Scan for the cell matching the given text and deliver its (X, Y) coordinate at center. 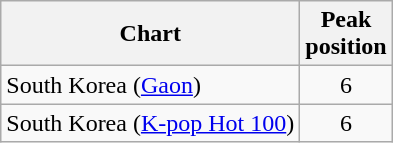
Chart (150, 34)
Peakposition (346, 34)
South Korea (Gaon) (150, 85)
South Korea (K-pop Hot 100) (150, 123)
